Find where the given text appears and provide that cell's center as [X, Y] coordinate. 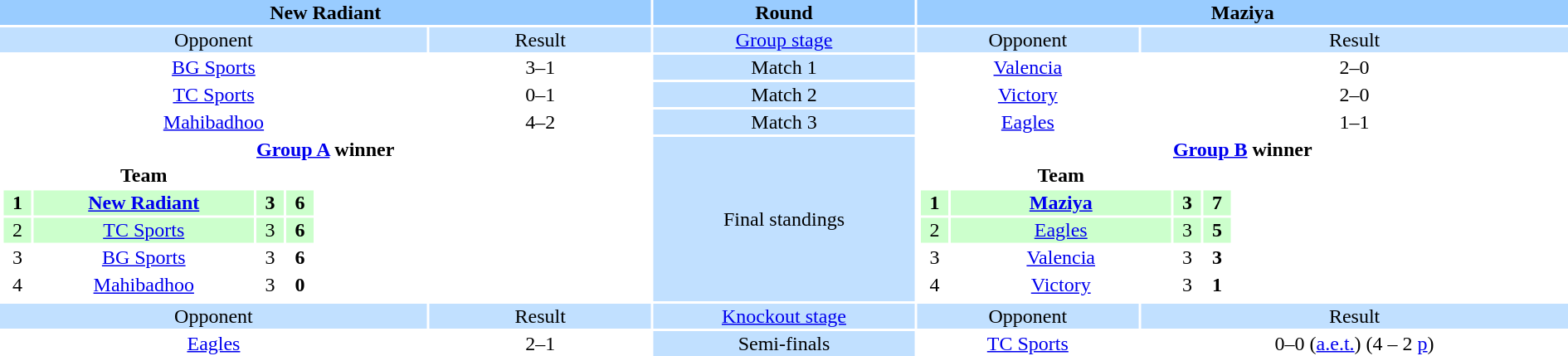
Knockout stage [783, 316]
Round [783, 12]
0–1 [541, 95]
0 [300, 285]
Group stage [783, 40]
2–1 [541, 344]
Match 3 [783, 122]
0–0 (a.e.t.) (4 – 2 p) [1354, 344]
1–1 [1354, 122]
7 [1216, 203]
Final standings [783, 219]
Match 2 [783, 95]
Match 1 [783, 67]
Semi-finals [783, 344]
4–2 [541, 122]
3–1 [541, 67]
Group B winner Team 1 Maziya 3 7 2 Eagles 3 5 3 Valencia 3 3 4 Victory 3 1 [1243, 219]
5 [1216, 230]
Group A winner Team 1 New Radiant 3 6 2 TC Sports 3 6 3 BG Sports 3 6 4 Mahibadhoo 3 0 [325, 219]
